Provide the [x, y] coordinate of the cell's center where the given text is located.  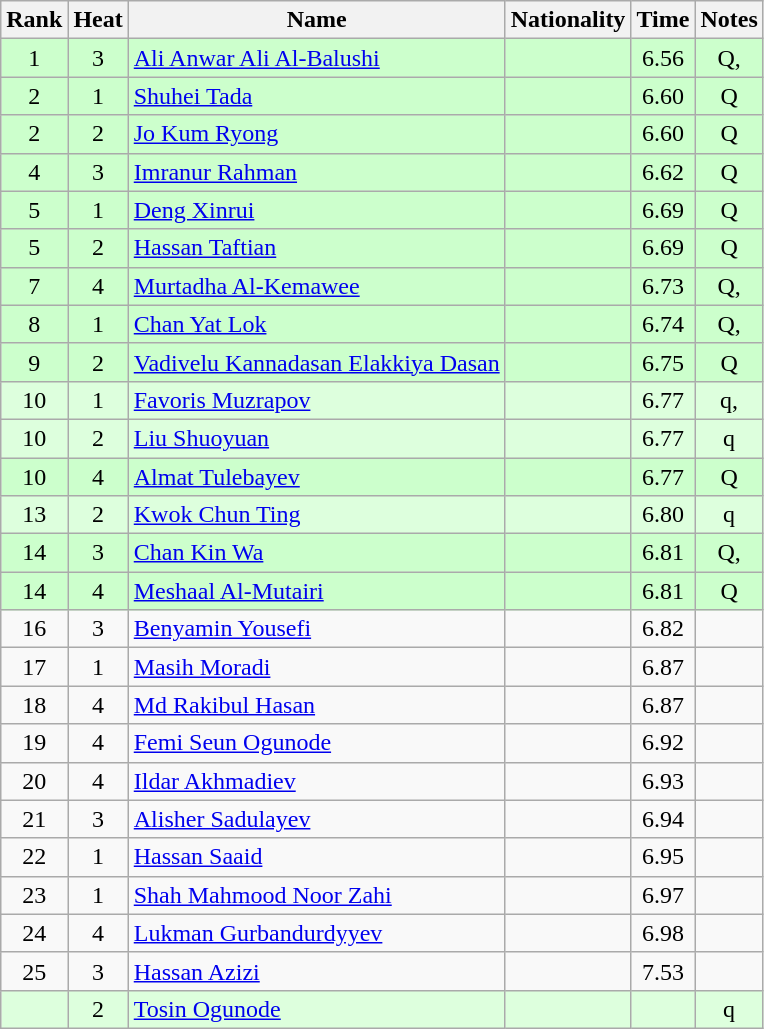
6.95 [663, 857]
Shuhei Tada [316, 96]
6.93 [663, 781]
Lukman Gurbandurdyyev [316, 933]
Masih Moradi [316, 667]
Murtadha Al-Kemawee [316, 286]
Meshaal Al-Mutairi [316, 591]
Alisher Sadulayev [316, 819]
6.73 [663, 286]
17 [34, 667]
Jo Kum Ryong [316, 134]
Md Rakibul Hasan [316, 705]
22 [34, 857]
Shah Mahmood Noor Zahi [316, 895]
Notes [729, 20]
21 [34, 819]
19 [34, 743]
Heat [98, 20]
7 [34, 286]
Vadivelu Kannadasan Elakkiya Dasan [316, 362]
25 [34, 971]
Hassan Azizi [316, 971]
24 [34, 933]
7.53 [663, 971]
6.80 [663, 515]
9 [34, 362]
6.97 [663, 895]
Almat Tulebayev [316, 477]
6.94 [663, 819]
Chan Kin Wa [316, 553]
Kwok Chun Ting [316, 515]
Rank [34, 20]
Chan Yat Lok [316, 324]
Time [663, 20]
q, [729, 400]
Hassan Saaid [316, 857]
6.62 [663, 172]
6.56 [663, 58]
6.82 [663, 629]
13 [34, 515]
Nationality [568, 20]
6.98 [663, 933]
Name [316, 20]
Femi Seun Ogunode [316, 743]
Hassan Taftian [316, 248]
Ali Anwar Ali Al-Balushi [316, 58]
Liu Shuoyuan [316, 438]
Favoris Muzrapov [316, 400]
6.74 [663, 324]
Imranur Rahman [316, 172]
Benyamin Yousefi [316, 629]
8 [34, 324]
16 [34, 629]
Tosin Ogunode [316, 1009]
20 [34, 781]
23 [34, 895]
6.75 [663, 362]
Deng Xinrui [316, 210]
Ildar Akhmadiev [316, 781]
6.92 [663, 743]
18 [34, 705]
